For the text-containing cell, return its midpoint in [x, y] coordinate format. 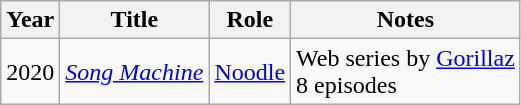
Role [250, 20]
Title [134, 20]
2020 [30, 72]
Noodle [250, 72]
Web series by Gorillaz8 episodes [406, 72]
Year [30, 20]
Notes [406, 20]
Song Machine [134, 72]
